Return the [X, Y] coordinate for the center point of the cell that contains the specified text.  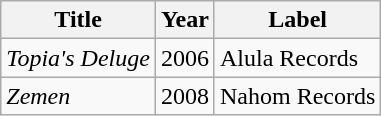
2006 [184, 58]
Title [78, 20]
Topia's Deluge [78, 58]
Year [184, 20]
Nahom Records [297, 96]
Zemen [78, 96]
2008 [184, 96]
Alula Records [297, 58]
Label [297, 20]
